Scan for the cell matching the given text and deliver its (x, y) coordinate at center. 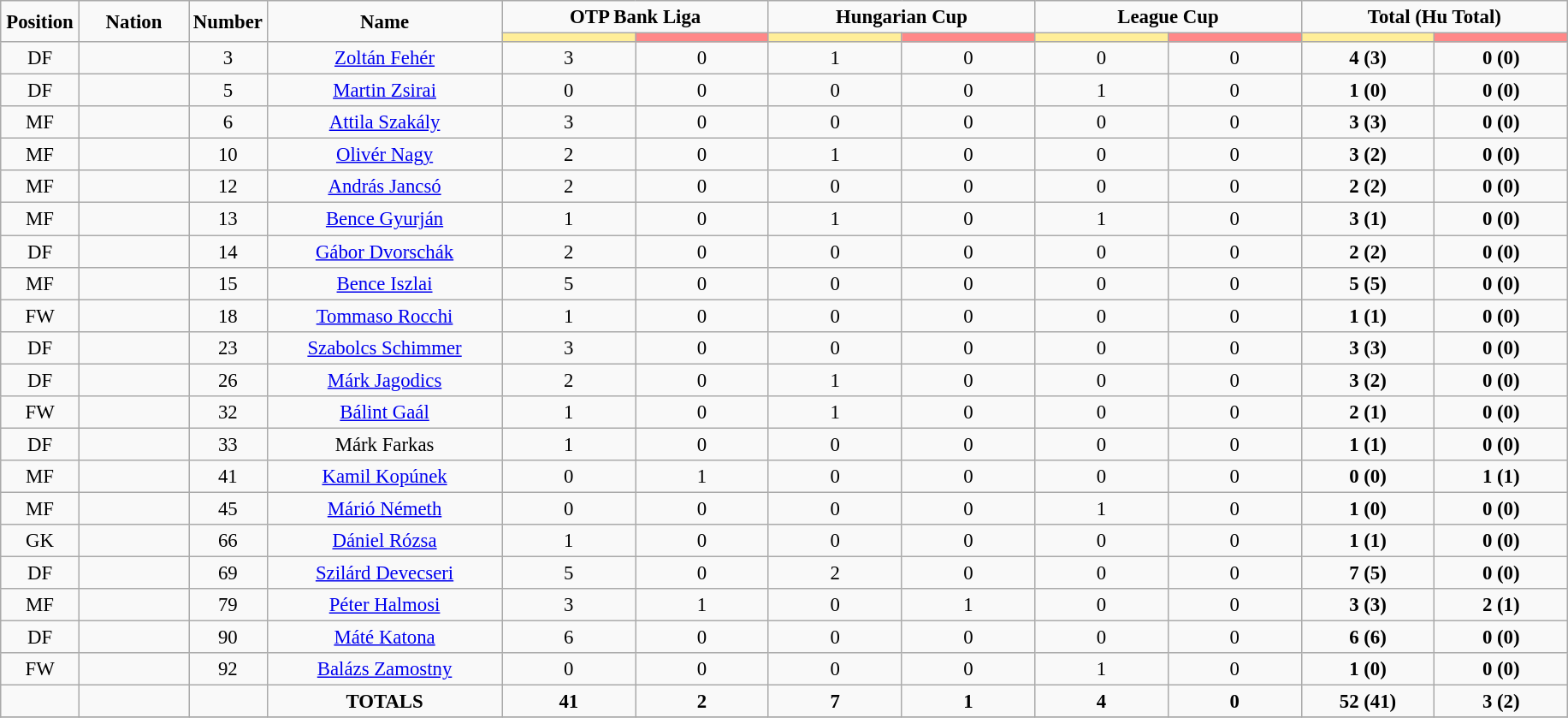
Bálint Gaál (385, 412)
Name (385, 21)
Balázs Zamostny (385, 669)
Number (228, 21)
Márk Farkas (385, 444)
7 (5) (1368, 573)
Márió Németh (385, 508)
12 (228, 187)
45 (228, 508)
Péter Halmosi (385, 605)
14 (228, 252)
Martin Zsirai (385, 91)
Kamil Kopúnek (385, 477)
Máté Katona (385, 638)
90 (228, 638)
26 (228, 380)
3 (1) (1368, 219)
TOTALS (385, 702)
Szabolcs Schimmer (385, 347)
OTP Bank Liga (635, 17)
Gábor Dvorschák (385, 252)
52 (41) (1368, 702)
Position (40, 21)
23 (228, 347)
69 (228, 573)
Zoltán Fehér (385, 58)
92 (228, 669)
Bence Iszlai (385, 283)
33 (228, 444)
32 (228, 412)
6 (6) (1368, 638)
Bence Gyurján (385, 219)
18 (228, 316)
7 (835, 702)
Szilárd Devecseri (385, 573)
Attila Szakály (385, 122)
Hungarian Cup (902, 17)
Olivér Nagy (385, 155)
5 (5) (1368, 283)
András Jancsó (385, 187)
4 (3) (1368, 58)
10 (228, 155)
15 (228, 283)
League Cup (1169, 17)
Márk Jagodics (385, 380)
4 (1102, 702)
79 (228, 605)
Total (Hu Total) (1435, 17)
13 (228, 219)
Tommaso Rocchi (385, 316)
Nation (133, 21)
Dániel Rózsa (385, 541)
66 (228, 541)
GK (40, 541)
